Locate the cell with the specified text and output its [X, Y] center coordinate. 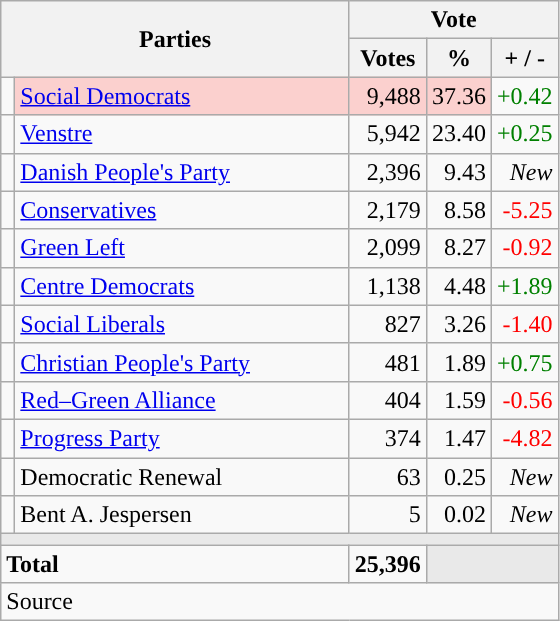
-0.92 [524, 248]
3.26 [458, 324]
-1.40 [524, 324]
Votes [388, 58]
1.89 [458, 362]
Green Left [182, 248]
Christian People's Party [182, 362]
+0.25 [524, 134]
0.02 [458, 515]
5,942 [388, 134]
827 [388, 324]
1,138 [388, 286]
Centre Democrats [182, 286]
37.36 [458, 96]
% [458, 58]
+0.42 [524, 96]
-4.82 [524, 438]
Social Liberals [182, 324]
Total [176, 564]
0.25 [458, 477]
Bent A. Jespersen [182, 515]
Progress Party [182, 438]
481 [388, 362]
8.27 [458, 248]
Red–Green Alliance [182, 400]
63 [388, 477]
5 [388, 515]
Social Democrats [182, 96]
4.48 [458, 286]
+ / - [524, 58]
25,396 [388, 564]
Source [280, 602]
Vote [454, 20]
+1.89 [524, 286]
1.47 [458, 438]
8.58 [458, 210]
9.43 [458, 172]
-5.25 [524, 210]
Conservatives [182, 210]
Danish People's Party [182, 172]
1.59 [458, 400]
2,099 [388, 248]
2,396 [388, 172]
Parties [176, 39]
23.40 [458, 134]
374 [388, 438]
Venstre [182, 134]
+0.75 [524, 362]
404 [388, 400]
9,488 [388, 96]
-0.56 [524, 400]
Democratic Renewal [182, 477]
2,179 [388, 210]
